Return the [X, Y] coordinate for the center point of the cell that contains the specified text.  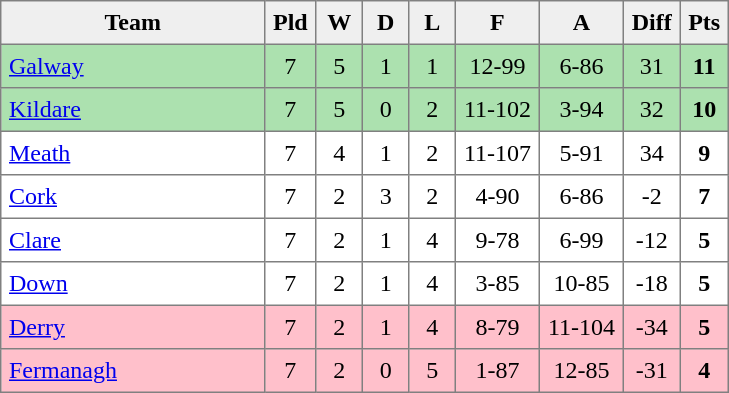
3-94 [581, 110]
Diff [651, 23]
Team [133, 23]
A [581, 23]
-12 [651, 240]
W [339, 23]
9-78 [497, 240]
3 [385, 197]
Galway [133, 66]
Down [133, 284]
32 [651, 110]
Fermanagh [133, 371]
11 [704, 66]
34 [651, 153]
Cork [133, 197]
4-90 [497, 197]
10-85 [581, 284]
3-85 [497, 284]
Pts [704, 23]
Meath [133, 153]
Derry [133, 327]
12-99 [497, 66]
12-85 [581, 371]
8-79 [497, 327]
1-87 [497, 371]
Clare [133, 240]
11-104 [581, 327]
31 [651, 66]
11-102 [497, 110]
-31 [651, 371]
L [432, 23]
10 [704, 110]
-2 [651, 197]
6-99 [581, 240]
D [385, 23]
9 [704, 153]
F [497, 23]
-34 [651, 327]
11-107 [497, 153]
-18 [651, 284]
Pld [290, 23]
Kildare [133, 110]
5-91 [581, 153]
